Return the [X, Y] coordinate for the center point of the cell that contains the specified text.  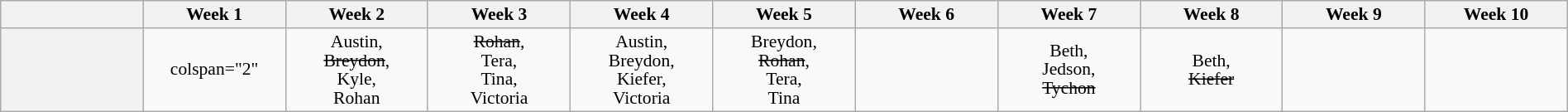
Austin,Breydon,Kyle,Rohan [356, 70]
Austin,Breydon,Kiefer,Victoria [642, 70]
Breydon,Rohan,Tera,Tina [784, 70]
Week 5 [784, 15]
Week 2 [356, 15]
Week 7 [1068, 15]
Week 6 [926, 15]
colspan="2" [214, 70]
Week 4 [642, 15]
Week 9 [1354, 15]
Week 1 [214, 15]
Week 10 [1496, 15]
Beth,Jedson,Tychon [1068, 70]
Week 8 [1211, 15]
Week 3 [499, 15]
Beth, Kiefer [1211, 70]
Rohan,Tera,Tina,Victoria [499, 70]
